Find where the given text appears and provide that cell's center as [X, Y] coordinate. 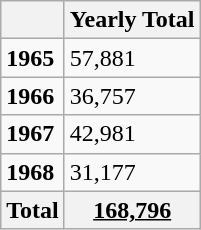
Total [33, 210]
1968 [33, 172]
1967 [33, 134]
Yearly Total [132, 20]
168,796 [132, 210]
1966 [33, 96]
42,981 [132, 134]
57,881 [132, 58]
36,757 [132, 96]
31,177 [132, 172]
1965 [33, 58]
